Identify which cell holds the provided text, then report its (x, y) central coordinate. 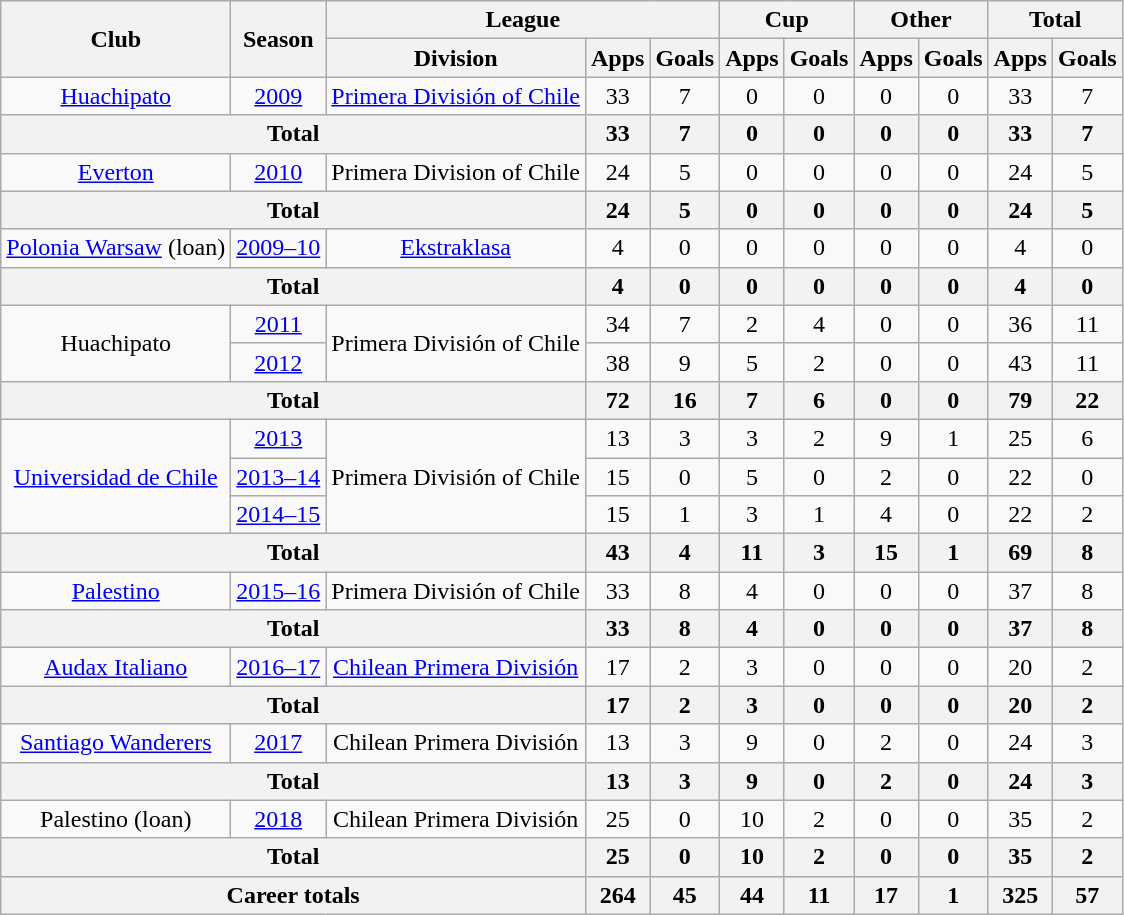
2011 (278, 324)
2009–10 (278, 248)
Other (921, 20)
2017 (278, 743)
Cup (787, 20)
72 (617, 400)
38 (617, 362)
325 (1020, 895)
2012 (278, 362)
Universidad de Chile (116, 476)
Club (116, 39)
2018 (278, 819)
Audax Italiano (116, 667)
League (523, 20)
Career totals (294, 895)
34 (617, 324)
264 (617, 895)
2013 (278, 438)
Season (278, 39)
44 (752, 895)
2016–17 (278, 667)
57 (1087, 895)
2010 (278, 172)
2014–15 (278, 515)
Division (456, 58)
Palestino (loan) (116, 819)
Santiago Wanderers (116, 743)
2015–16 (278, 591)
Everton (116, 172)
69 (1020, 553)
45 (685, 895)
2013–14 (278, 477)
Polonia Warsaw (loan) (116, 248)
Palestino (116, 591)
Primera Division of Chile (456, 172)
79 (1020, 400)
16 (685, 400)
2009 (278, 96)
Ekstraklasa (456, 248)
36 (1020, 324)
